Return [X, Y] of the center of cell containing provided text 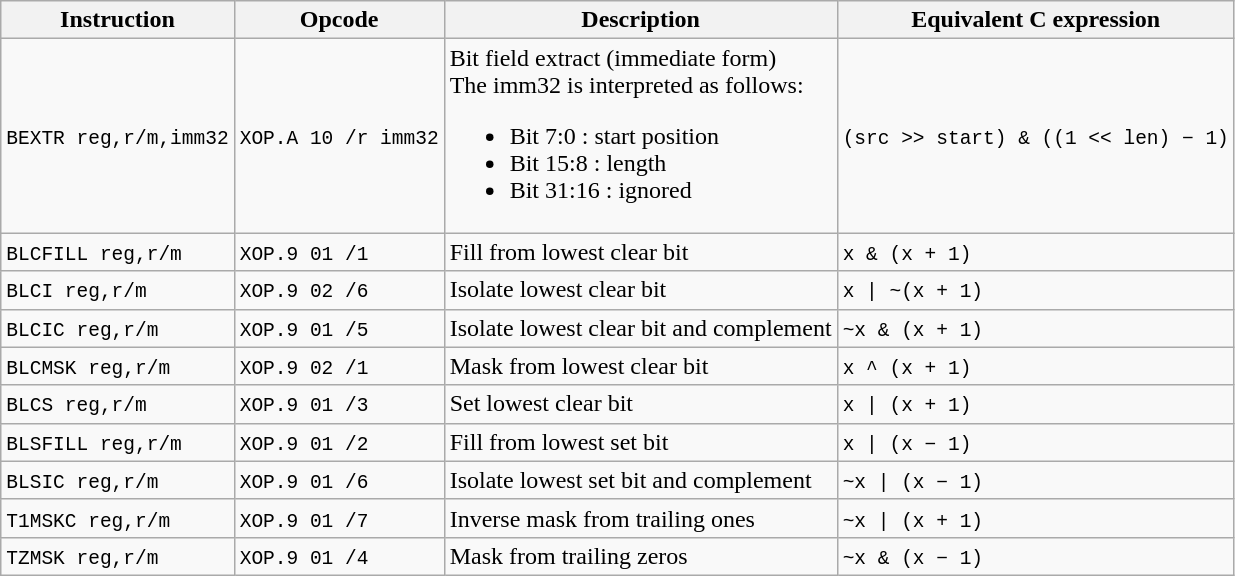
Mask from lowest clear bit [640, 366]
x ^ (x + 1) [1036, 366]
XOP.9 01 /4 [339, 556]
XOP.9 01 /7 [339, 518]
Mask from trailing zeros [640, 556]
Opcode [339, 20]
BLCIC reg,r/m [118, 328]
Isolate lowest clear bit and complement [640, 328]
Fill from lowest clear bit [640, 252]
~x | (x + 1) [1036, 518]
x | ~(x + 1) [1036, 290]
x & (x + 1) [1036, 252]
TZMSK reg,r/m [118, 556]
XOP.9 01 /3 [339, 404]
BLCFILL reg,r/m [118, 252]
Fill from lowest set bit [640, 442]
Set lowest clear bit [640, 404]
Inverse mask from trailing ones [640, 518]
Isolate lowest clear bit [640, 290]
XOP.9 01 /2 [339, 442]
BLCMSK reg,r/m [118, 366]
(src >> start) & ((1 << len) − 1) [1036, 136]
XOP.9 01 /1 [339, 252]
BLCS reg,r/m [118, 404]
Bit field extract (immediate form)The imm32 is interpreted as follows:Bit 7:0 : start positionBit 15:8 : lengthBit 31:16 : ignored [640, 136]
x | (x + 1) [1036, 404]
XOP.9 01 /5 [339, 328]
XOP.9 01 /6 [339, 480]
T1MSKC reg,r/m [118, 518]
BLCI reg,r/m [118, 290]
Isolate lowest set bit and complement [640, 480]
Equivalent C expression [1036, 20]
Description [640, 20]
~x | (x − 1) [1036, 480]
~x & (x + 1) [1036, 328]
x | (x − 1) [1036, 442]
BEXTR reg,r/m,imm32 [118, 136]
XOP.9 02 /1 [339, 366]
XOP.A 10 /r imm32 [339, 136]
XOP.9 02 /6 [339, 290]
BLSFILL reg,r/m [118, 442]
BLSIC reg,r/m [118, 480]
~x & (x − 1) [1036, 556]
Instruction [118, 20]
